Pinpoint the cell where the given text exists, returning its [x, y] midpoint coordinate. 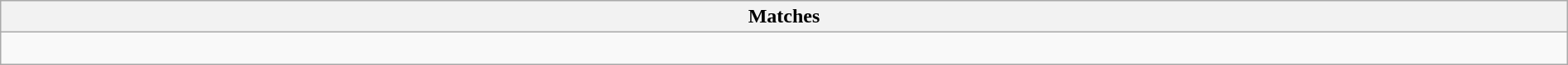
Matches [784, 17]
